Detect which cell encompasses the target text, then output its [x, y] center coordinate. 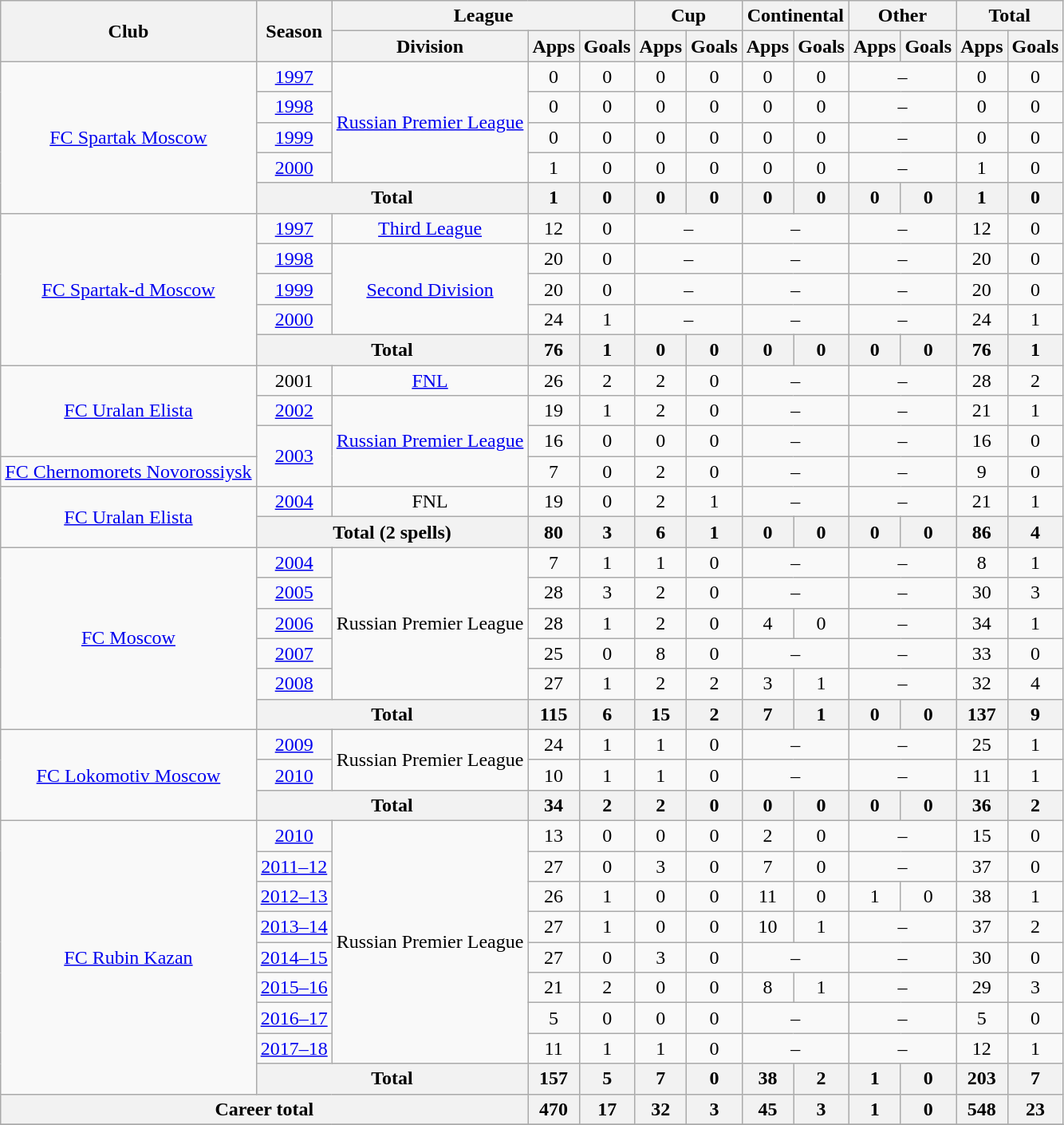
Total (2 spells) [392, 532]
36 [982, 805]
League [483, 16]
2016–17 [294, 1018]
FC Spartak-d Moscow [128, 289]
2005 [294, 593]
157 [554, 1079]
2001 [294, 381]
2011–12 [294, 866]
Continental [795, 16]
Third League [430, 228]
2002 [294, 411]
29 [982, 988]
2007 [294, 653]
137 [982, 714]
2013–14 [294, 927]
2009 [294, 744]
2008 [294, 684]
Second Division [430, 289]
470 [554, 1109]
Club [128, 31]
FC Rubin Kazan [128, 957]
FC Moscow [128, 638]
Division [430, 46]
548 [982, 1109]
FC Chernomorets Novorossiysk [128, 472]
33 [982, 653]
Career total [265, 1109]
17 [607, 1109]
Cup [688, 16]
86 [982, 532]
FC Lokomotiv Moscow [128, 775]
45 [767, 1109]
80 [554, 532]
Other [902, 16]
115 [554, 714]
Season [294, 31]
2014–15 [294, 957]
2003 [294, 456]
13 [554, 835]
2012–13 [294, 897]
2006 [294, 623]
203 [982, 1079]
2017–18 [294, 1048]
2015–16 [294, 988]
23 [1035, 1109]
FC Spartak Moscow [128, 137]
